Provide the [X, Y] coordinate of the cell's center where the given text is located.  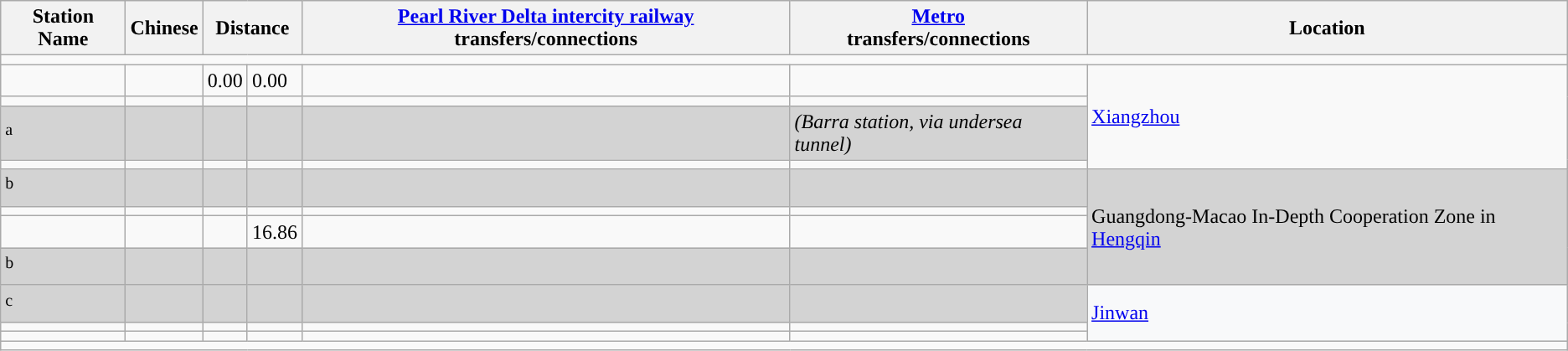
Guangdong-Macao In-Depth Cooperation Zone in Hengqin [1328, 227]
c [64, 303]
(Barra station, via undersea tunnel) [938, 132]
Station Name [64, 28]
Jinwan [1328, 313]
Location [1328, 28]
Pearl River Delta intercity railway transfers/connections [546, 28]
Distance [252, 28]
Metrotransfers/connections [938, 28]
Chinese [164, 28]
16.86 [275, 232]
a [64, 132]
Xiangzhou [1328, 117]
